For the text-containing cell, return its midpoint in (x, y) coordinate format. 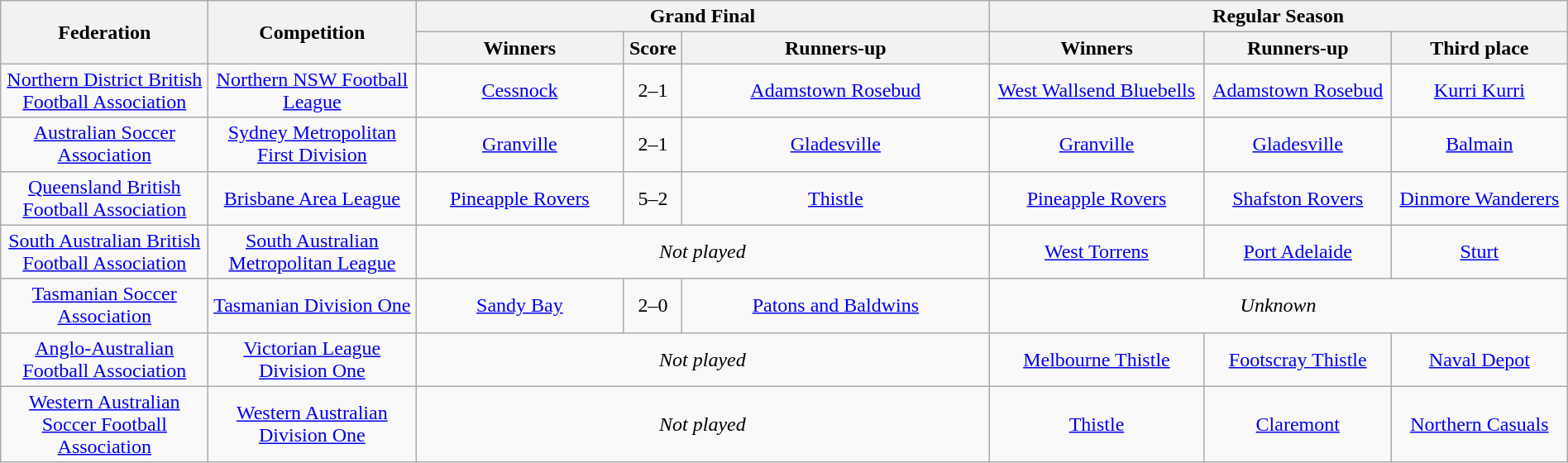
Australian Soccer Association (104, 144)
Queensland British Football Association (104, 198)
Federation (104, 32)
Score (653, 48)
Sturt (1479, 251)
Western Australian Division One (313, 424)
Victorian League Division One (313, 359)
Tasmanian Soccer Association (104, 306)
West Torrens (1097, 251)
Port Adelaide (1298, 251)
Western Australian Soccer Football Association (104, 424)
Footscray Thistle (1298, 359)
Tasmanian Division One (313, 306)
2–0 (653, 306)
Patons and Baldwins (835, 306)
Anglo-Australian Football Association (104, 359)
Unknown (1279, 306)
Balmain (1479, 144)
Regular Season (1279, 17)
Third place (1479, 48)
Brisbane Area League (313, 198)
Claremont (1298, 424)
Cessnock (519, 91)
Melbourne Thistle (1097, 359)
5–2 (653, 198)
Kurri Kurri (1479, 91)
Sydney Metropolitan First Division (313, 144)
Shafston Rovers (1298, 198)
Grand Final (703, 17)
Northern District British Football Association (104, 91)
Northern Casuals (1479, 424)
Northern NSW Football League (313, 91)
South Australian Metropolitan League (313, 251)
South Australian British Football Association (104, 251)
Dinmore Wanderers (1479, 198)
Sandy Bay (519, 306)
Naval Depot (1479, 359)
Competition (313, 32)
West Wallsend Bluebells (1097, 91)
